Identify which cell holds the provided text, then report its (x, y) central coordinate. 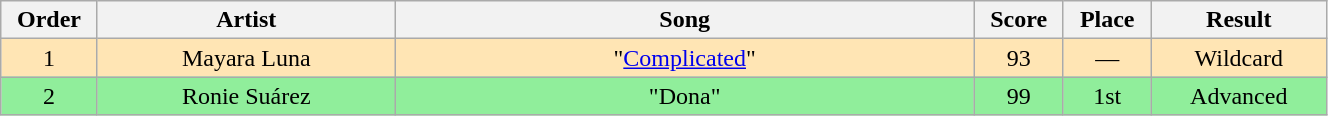
— (1107, 58)
93 (1018, 58)
Wildcard (1238, 58)
Artist (246, 20)
Result (1238, 20)
Song (684, 20)
Mayara Luna (246, 58)
Score (1018, 20)
"Dona" (684, 96)
1 (49, 58)
Order (49, 20)
Advanced (1238, 96)
2 (49, 96)
1st (1107, 96)
Place (1107, 20)
"Complicated" (684, 58)
Ronie Suárez (246, 96)
99 (1018, 96)
